Return [x, y] of the center of cell containing provided text 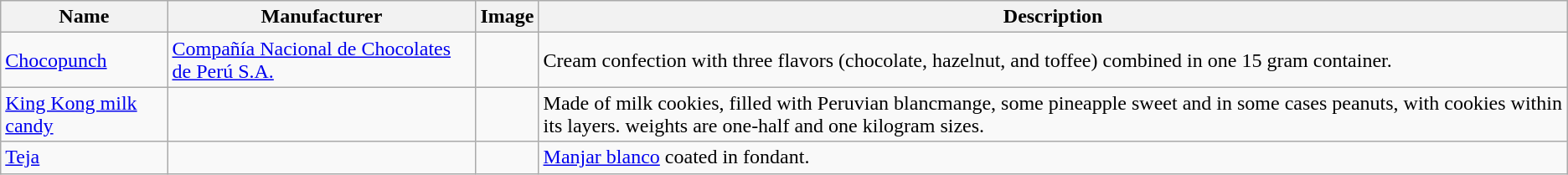
Description [1053, 17]
Teja [84, 157]
Compañía Nacional de Chocolates de Perú S.A. [322, 60]
King Kong milk candy [84, 114]
Manufacturer [322, 17]
Manjar blanco coated in fondant. [1053, 157]
Cream confection with three flavors (chocolate, hazelnut, and toffee) combined in one 15 gram container. [1053, 60]
Image [508, 17]
Name [84, 17]
Chocopunch [84, 60]
